Scan for the cell matching the given text and deliver its (X, Y) coordinate at center. 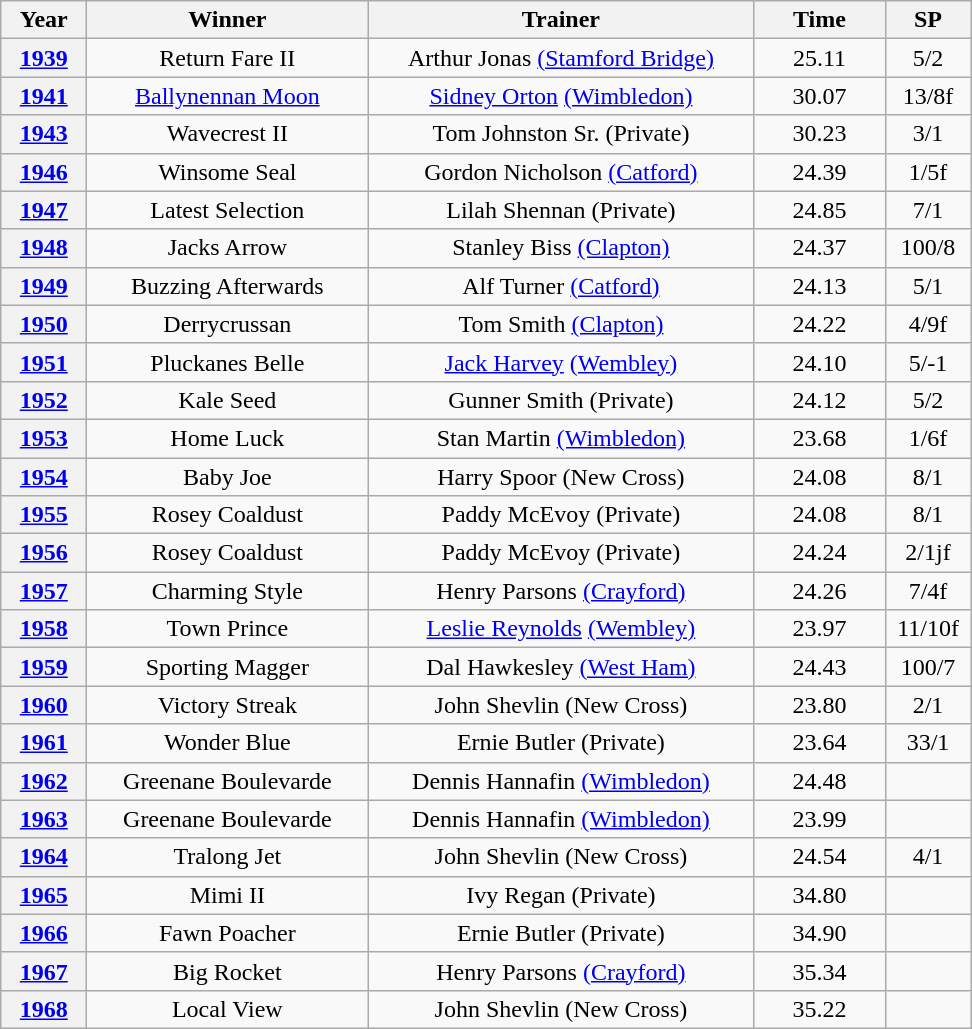
Alf Turner (Catford) (561, 286)
4/1 (928, 857)
Derrycrussan (228, 324)
Jacks Arrow (228, 248)
11/10f (928, 629)
Leslie Reynolds (Wembley) (561, 629)
7/4f (928, 591)
1958 (44, 629)
1955 (44, 515)
1965 (44, 895)
100/8 (928, 248)
Local View (228, 1009)
24.13 (820, 286)
1956 (44, 553)
23.80 (820, 705)
1954 (44, 477)
35.34 (820, 971)
1967 (44, 971)
1950 (44, 324)
Sidney Orton (Wimbledon) (561, 96)
Year (44, 20)
Buzzing Afterwards (228, 286)
Winsome Seal (228, 172)
1959 (44, 667)
Gunner Smith (Private) (561, 400)
Wonder Blue (228, 743)
24.26 (820, 591)
1/5f (928, 172)
24.43 (820, 667)
1/6f (928, 438)
23.68 (820, 438)
24.39 (820, 172)
30.07 (820, 96)
Big Rocket (228, 971)
Pluckanes Belle (228, 362)
1951 (44, 362)
100/7 (928, 667)
1941 (44, 96)
24.12 (820, 400)
1947 (44, 210)
Victory Streak (228, 705)
Lilah Shennan (Private) (561, 210)
23.99 (820, 819)
Charming Style (228, 591)
1953 (44, 438)
34.90 (820, 933)
1952 (44, 400)
1962 (44, 781)
24.10 (820, 362)
7/1 (928, 210)
30.23 (820, 134)
Time (820, 20)
24.37 (820, 248)
1966 (44, 933)
Tom Johnston Sr. (Private) (561, 134)
24.54 (820, 857)
Town Prince (228, 629)
1960 (44, 705)
1949 (44, 286)
1968 (44, 1009)
Kale Seed (228, 400)
Wavecrest II (228, 134)
1943 (44, 134)
Tralong Jet (228, 857)
5/1 (928, 286)
5/-1 (928, 362)
Jack Harvey (Wembley) (561, 362)
Return Fare II (228, 58)
Ballynennan Moon (228, 96)
1964 (44, 857)
23.64 (820, 743)
Trainer (561, 20)
Latest Selection (228, 210)
24.22 (820, 324)
SP (928, 20)
Dal Hawkesley (West Ham) (561, 667)
Winner (228, 20)
2/1 (928, 705)
4/9f (928, 324)
1946 (44, 172)
1948 (44, 248)
1961 (44, 743)
23.97 (820, 629)
Stanley Biss (Clapton) (561, 248)
Gordon Nicholson (Catford) (561, 172)
24.85 (820, 210)
Fawn Poacher (228, 933)
Harry Spoor (New Cross) (561, 477)
1939 (44, 58)
Arthur Jonas (Stamford Bridge) (561, 58)
33/1 (928, 743)
Ivy Regan (Private) (561, 895)
1957 (44, 591)
24.24 (820, 553)
3/1 (928, 134)
Tom Smith (Clapton) (561, 324)
34.80 (820, 895)
Stan Martin (Wimbledon) (561, 438)
24.48 (820, 781)
Home Luck (228, 438)
Sporting Magger (228, 667)
2/1jf (928, 553)
1963 (44, 819)
25.11 (820, 58)
Mimi II (228, 895)
Baby Joe (228, 477)
35.22 (820, 1009)
13/8f (928, 96)
